Find where the given text appears and provide that cell's center as (X, Y) coordinate. 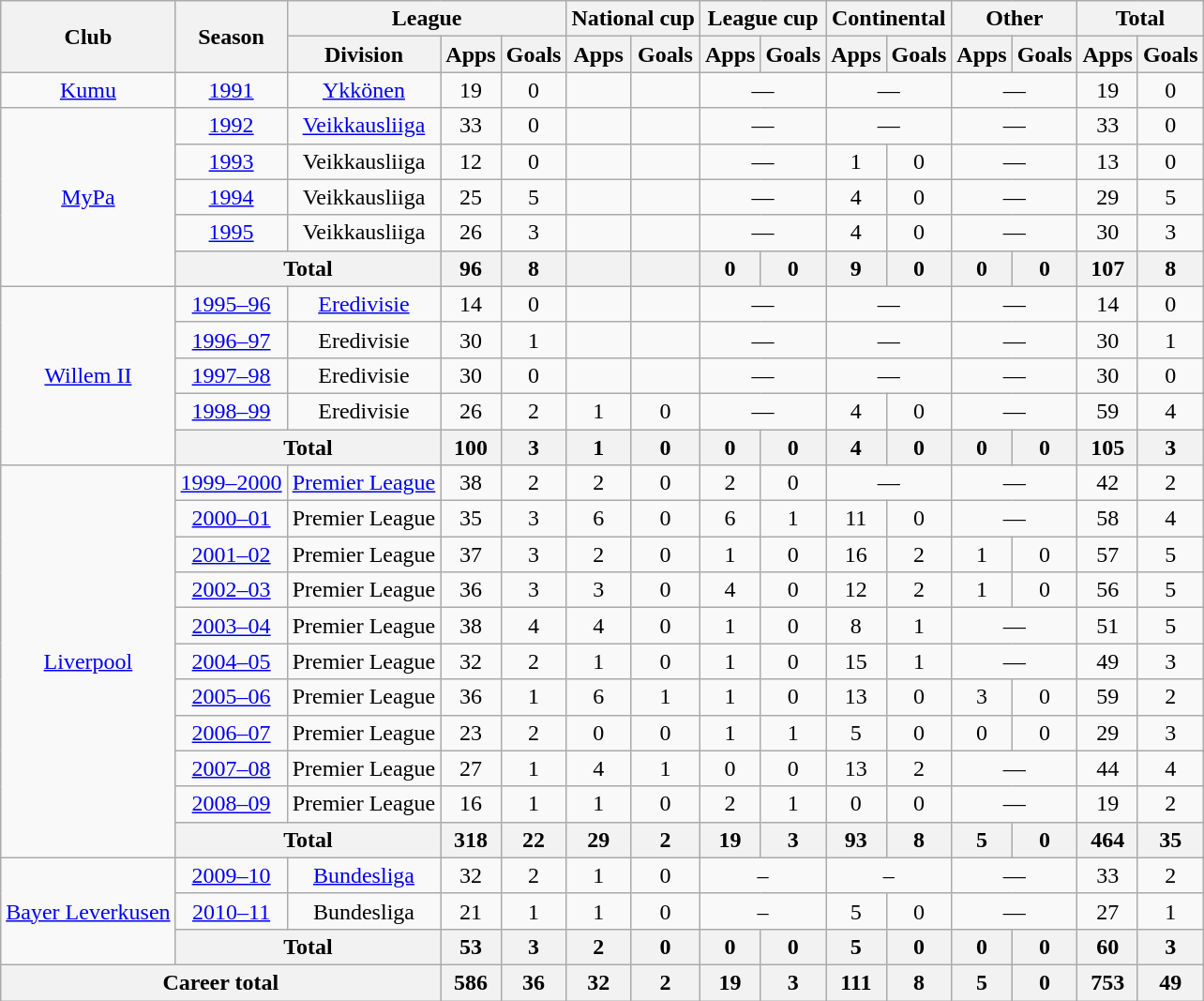
2000–01 (231, 519)
2006–07 (231, 733)
1995–96 (231, 304)
Other (1015, 19)
2007–08 (231, 768)
1998–99 (231, 411)
58 (1107, 519)
Club (88, 37)
1992 (231, 126)
Bayer Leverkusen (88, 911)
11 (856, 519)
1999–2000 (231, 483)
League (427, 19)
Willem II (88, 375)
2005–06 (231, 697)
2008–09 (231, 804)
93 (856, 840)
21 (471, 911)
107 (1107, 268)
22 (534, 840)
9 (856, 268)
1995 (231, 233)
1996–97 (231, 340)
Liverpool (88, 662)
Continental (889, 19)
318 (471, 840)
44 (1107, 768)
MyPa (88, 197)
111 (856, 982)
23 (471, 733)
42 (1107, 483)
1991 (231, 90)
586 (471, 982)
2009–10 (231, 875)
2002–03 (231, 590)
53 (471, 947)
Season (231, 37)
105 (1107, 447)
Kumu (88, 90)
National cup (633, 19)
100 (471, 447)
Ykkönen (364, 90)
League cup (762, 19)
2004–05 (231, 661)
753 (1107, 982)
25 (471, 197)
15 (856, 661)
2001–02 (231, 554)
56 (1107, 590)
37 (471, 554)
1994 (231, 197)
464 (1107, 840)
57 (1107, 554)
Career total (221, 982)
51 (1107, 626)
2010–11 (231, 911)
96 (471, 268)
1993 (231, 161)
Division (364, 54)
1997–98 (231, 375)
2003–04 (231, 626)
60 (1107, 947)
